From the cell containing the given text, extract its center point as (x, y) coordinate. 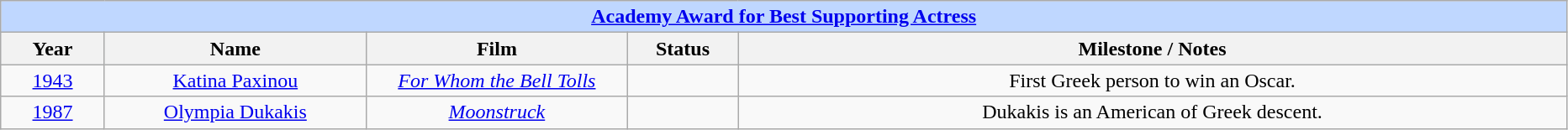
Year (53, 49)
Dukakis is an American of Greek descent. (1153, 112)
Academy Award for Best Supporting Actress (784, 17)
Olympia Dukakis (235, 112)
Name (235, 49)
First Greek person to win an Oscar. (1153, 81)
For Whom the Bell Tolls (496, 81)
1943 (53, 81)
Moonstruck (496, 112)
Film (496, 49)
Katina Paxinou (235, 81)
1987 (53, 112)
Milestone / Notes (1153, 49)
Status (683, 49)
